Find where the given text appears and provide that cell's center as [X, Y] coordinate. 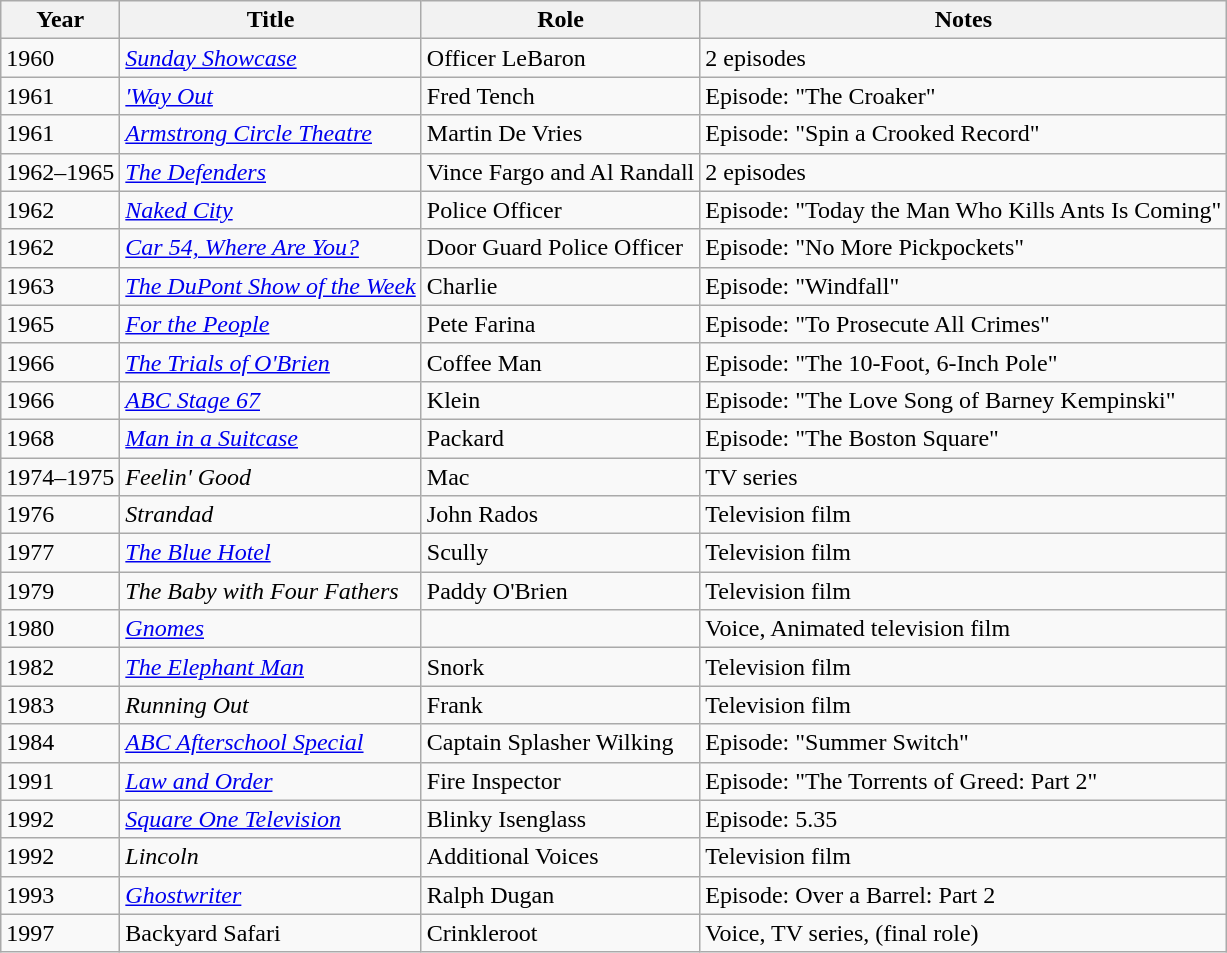
Notes [964, 20]
1982 [60, 667]
Paddy O'Brien [560, 591]
The Defenders [270, 172]
Klein [560, 400]
Crinkleroot [560, 933]
Episode: 5.35 [964, 819]
1962–1965 [60, 172]
Ghostwriter [270, 895]
Episode: "Today the Man Who Kills Ants Is Coming" [964, 210]
The DuPont Show of the Week [270, 286]
1979 [60, 591]
Episode: "The Love Song of Barney Kempinski" [964, 400]
1984 [60, 743]
Vince Fargo and Al Randall [560, 172]
Police Officer [560, 210]
Law and Order [270, 781]
1960 [60, 58]
Voice, Animated television film [964, 629]
Episode: "The 10-Foot, 6-Inch Pole" [964, 362]
Charlie [560, 286]
ABC Afterschool Special [270, 743]
Title [270, 20]
Additional Voices [560, 857]
Square One Television [270, 819]
Episode: Over a Barrel: Part 2 [964, 895]
1976 [60, 515]
1991 [60, 781]
1997 [60, 933]
Pete Farina [560, 324]
ABC Stage 67 [270, 400]
The Baby with Four Fathers [270, 591]
Scully [560, 553]
1974–1975 [60, 477]
Officer LeBaron [560, 58]
Captain Splasher Wilking [560, 743]
Episode: "Summer Switch" [964, 743]
'Way Out [270, 96]
Sunday Showcase [270, 58]
1977 [60, 553]
Year [60, 20]
The Trials of O'Brien [270, 362]
Mac [560, 477]
Martin De Vries [560, 134]
Ralph Dugan [560, 895]
TV series [964, 477]
Episode: "Spin a Crooked Record" [964, 134]
Episode: "To Prosecute All Crimes" [964, 324]
Backyard Safari [270, 933]
Armstrong Circle Theatre [270, 134]
1965 [60, 324]
Voice, TV series, (final role) [964, 933]
Lincoln [270, 857]
Strandad [270, 515]
The Blue Hotel [270, 553]
Naked City [270, 210]
1963 [60, 286]
1983 [60, 705]
Running Out [270, 705]
Fire Inspector [560, 781]
Snork [560, 667]
1993 [60, 895]
Episode: "No More Pickpockets" [964, 248]
Frank [560, 705]
Blinky Isenglass [560, 819]
Feelin' Good [270, 477]
Fred Tench [560, 96]
Role [560, 20]
1968 [60, 438]
The Elephant Man [270, 667]
Episode: "The Boston Square" [964, 438]
Door Guard Police Officer [560, 248]
Coffee Man [560, 362]
Man in a Suitcase [270, 438]
Packard [560, 438]
John Rados [560, 515]
Episode: "The Torrents of Greed: Part 2" [964, 781]
Gnomes [270, 629]
1980 [60, 629]
For the People [270, 324]
Episode: "The Croaker" [964, 96]
Car 54, Where Are You? [270, 248]
Episode: "Windfall" [964, 286]
